Output the [x, y] coordinate of the center of the cell containing the given text.  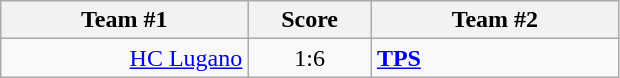
Team #1 [124, 20]
Score [310, 20]
Team #2 [494, 20]
TPS [494, 58]
1:6 [310, 58]
HC Lugano [124, 58]
